Return the [x, y] coordinate for the center point of the cell that contains the specified text.  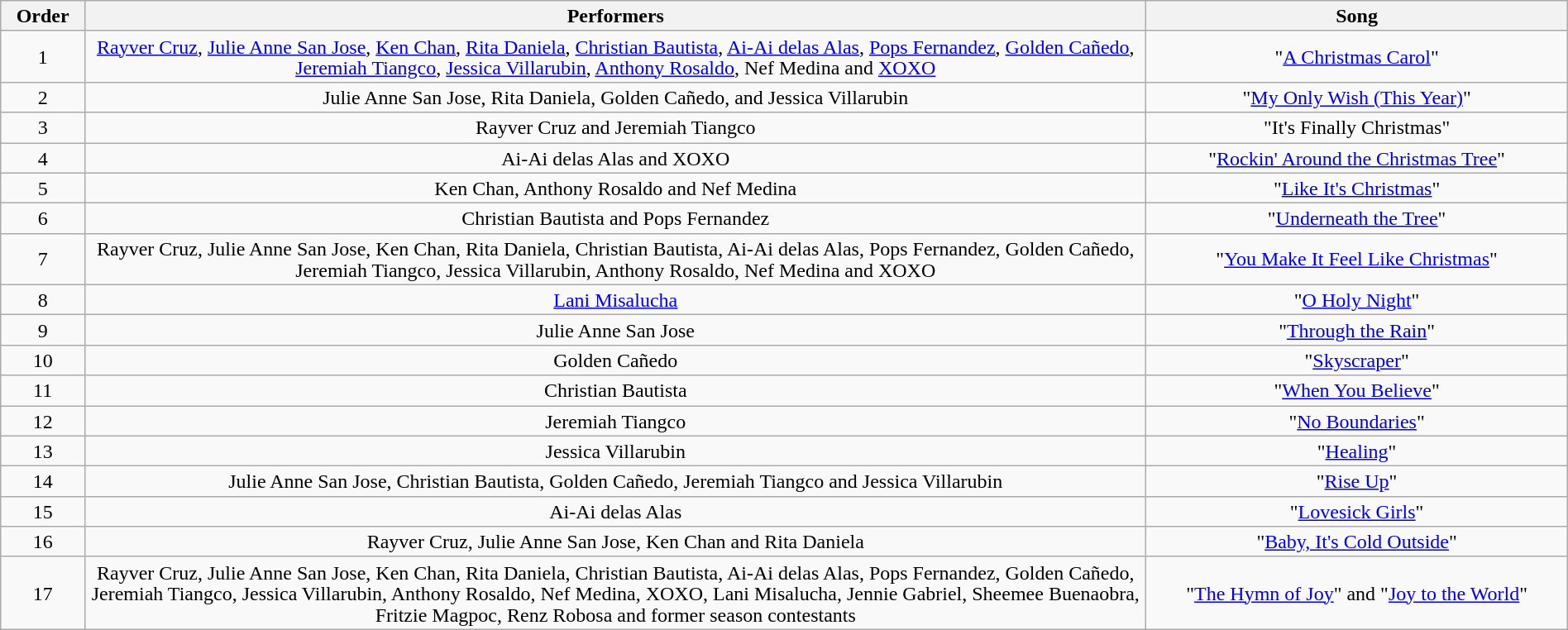
10 [43, 360]
7 [43, 259]
"It's Finally Christmas" [1356, 127]
17 [43, 593]
Julie Anne San Jose, Christian Bautista, Golden Cañedo, Jeremiah Tiangco and Jessica Villarubin [615, 481]
Song [1356, 17]
Ai-Ai delas Alas [615, 511]
9 [43, 331]
13 [43, 451]
Ai-Ai delas Alas and XOXO [615, 157]
Order [43, 17]
Ken Chan, Anthony Rosaldo and Nef Medina [615, 189]
Julie Anne San Jose, Rita Daniela, Golden Cañedo, and Jessica Villarubin [615, 98]
"Rise Up" [1356, 481]
Golden Cañedo [615, 360]
"Healing" [1356, 451]
Jessica Villarubin [615, 451]
15 [43, 511]
5 [43, 189]
"Rockin' Around the Christmas Tree" [1356, 157]
12 [43, 420]
11 [43, 390]
"The Hymn of Joy" and "Joy to the World" [1356, 593]
"Through the Rain" [1356, 331]
Christian Bautista [615, 390]
Christian Bautista and Pops Fernandez [615, 218]
2 [43, 98]
"Baby, It's Cold Outside" [1356, 542]
"O Holy Night" [1356, 299]
Lani Misalucha [615, 299]
Performers [615, 17]
"Skyscraper" [1356, 360]
6 [43, 218]
3 [43, 127]
"You Make It Feel Like Christmas" [1356, 259]
"Underneath the Tree" [1356, 218]
"When You Believe" [1356, 390]
"Like It's Christmas" [1356, 189]
4 [43, 157]
14 [43, 481]
"My Only Wish (This Year)" [1356, 98]
8 [43, 299]
"A Christmas Carol" [1356, 56]
Rayver Cruz, Julie Anne San Jose, Ken Chan and Rita Daniela [615, 542]
1 [43, 56]
Jeremiah Tiangco [615, 420]
"No Boundaries" [1356, 420]
16 [43, 542]
Rayver Cruz and Jeremiah Tiangco [615, 127]
Julie Anne San Jose [615, 331]
"Lovesick Girls" [1356, 511]
